Output the [X, Y] coordinate of the center of the cell containing the given text.  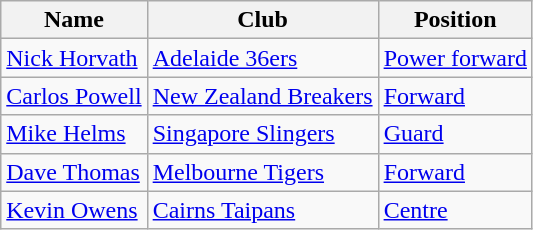
Nick Horvath [74, 58]
Melbourne Tigers [262, 172]
Cairns Taipans [262, 210]
Dave Thomas [74, 172]
Mike Helms [74, 134]
Carlos Powell [74, 96]
New Zealand Breakers [262, 96]
Name [74, 20]
Adelaide 36ers [262, 58]
Club [262, 20]
Position [455, 20]
Kevin Owens [74, 210]
Power forward [455, 58]
Guard [455, 134]
Centre [455, 210]
Singapore Slingers [262, 134]
